Return the (x, y) coordinate for the center point of the cell that contains the specified text.  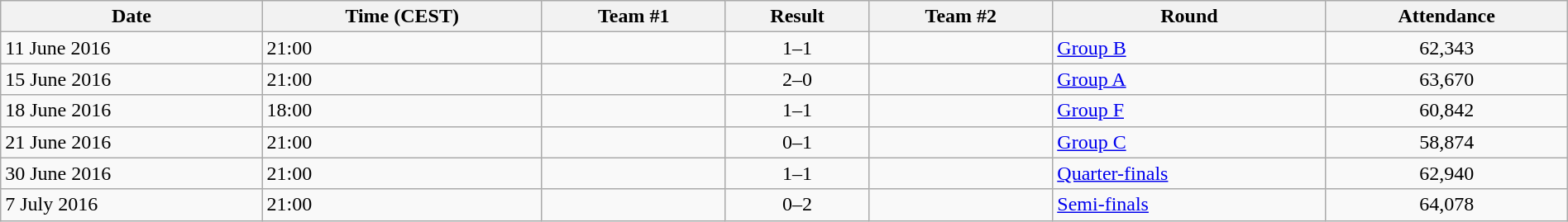
58,874 (1446, 142)
Round (1189, 17)
Quarter-finals (1189, 173)
Semi-finals (1189, 205)
Group B (1189, 48)
62,343 (1446, 48)
Team #1 (633, 17)
Date (131, 17)
18:00 (402, 111)
Team #2 (961, 17)
Group C (1189, 142)
30 June 2016 (131, 173)
0–2 (797, 205)
Attendance (1446, 17)
60,842 (1446, 111)
2–0 (797, 79)
7 July 2016 (131, 205)
Group A (1189, 79)
64,078 (1446, 205)
15 June 2016 (131, 79)
62,940 (1446, 173)
Group F (1189, 111)
11 June 2016 (131, 48)
0–1 (797, 142)
21 June 2016 (131, 142)
18 June 2016 (131, 111)
Time (CEST) (402, 17)
63,670 (1446, 79)
Result (797, 17)
